Pinpoint the cell where the given text exists, returning its (X, Y) midpoint coordinate. 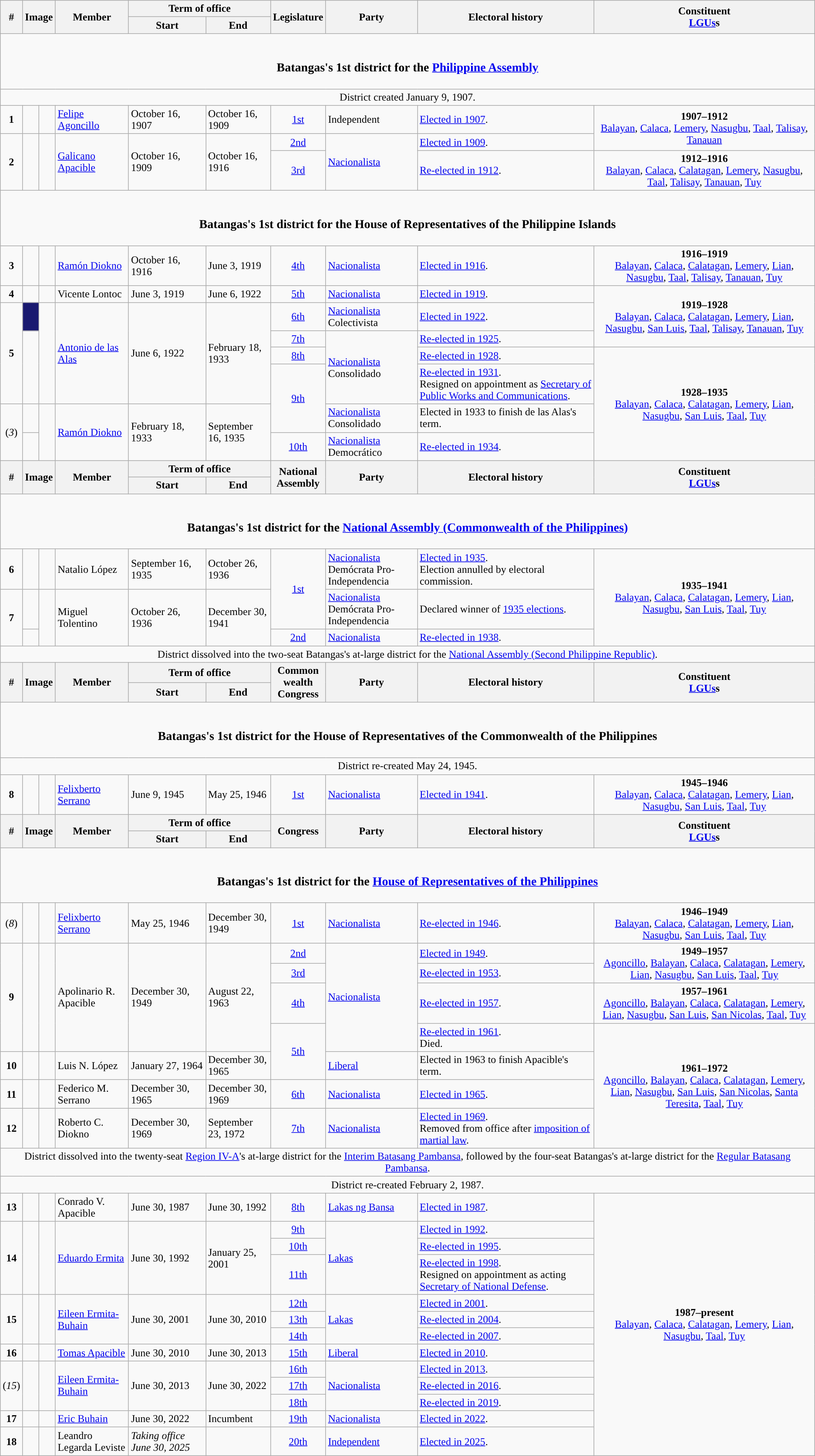
Re-elected in 2004. (506, 1319)
Elected in 1933 to finish de las Alas's term. (506, 418)
Re-elected in 1934. (506, 447)
Batangas's 1st district for the House of Representatives of the Philippines (407, 875)
District created January 9, 1907. (407, 97)
Elected in 1919. (506, 294)
Taking office June 30, 2025 (167, 1442)
1987–presentBalayan, Calaca, Calatagan, Lemery, Lian, Nasugbu, Taal, Tuy (704, 1324)
District re-created May 24, 1945. (407, 766)
Eric Buhain (92, 1419)
Legislature (298, 17)
Batangas's 1st district for the House of Representatives of the Philippine Islands (407, 218)
1907–1912Balayan, Calaca, Lemery, Nasugbu, Taal, Talisay, Tanauan (704, 128)
Declared winner of 1935 elections. (506, 609)
20th (298, 1442)
Elected in 2001. (506, 1303)
1912–1916Balayan, Calaca, Calatagan, Lemery, Nasugbu, Taal, Talisay, Tanauan, Tuy (704, 170)
June 9, 1945 (167, 794)
(8) (11, 923)
16th (298, 1369)
Re-elected in 2019. (506, 1402)
Antonio de las Alas (92, 353)
Elected in 1965. (506, 1094)
Galicano Apacible (92, 162)
15th (298, 1352)
January 25, 2001 (239, 1258)
18 (11, 1442)
Re-elected in 1946. (506, 923)
(3) (11, 432)
Re-elected in 1995. (506, 1246)
Elected in 1992. (506, 1230)
7 (11, 617)
Roberto C. Diokno (92, 1128)
5 (11, 353)
Elected in 1969.Removed from office after imposition of martial law. (506, 1128)
Felipe Agoncillo (92, 119)
Natalio López (92, 569)
NacionalistaDemocrático (372, 447)
17 (11, 1419)
(15) (11, 1385)
January 27, 1964 (167, 1066)
Elected in 1941. (506, 794)
1961–1972Agoncillo, Balayan, Calaca, Calatagan, Lemery, Lian, Nasugbu, San Luis, San Nicolas, Santa Teresita, Taal, Tuy (704, 1086)
Elected in 1916. (506, 266)
10 (11, 1066)
11th (298, 1274)
Incumbent (239, 1419)
October 16, 1907 (167, 119)
Elected in 2022. (506, 1419)
1946–1949Balayan, Calaca, Calatagan, Lemery, Lian, Nasugbu, San Luis, Taal, Tuy (704, 923)
Lakas ng Bansa (372, 1207)
13 (11, 1207)
Re-elected in 1998.Resigned on appointment as acting Secretary of National Defense. (506, 1274)
18th (298, 1402)
Elected in 1907. (506, 119)
Re-elected in 1938. (506, 638)
Tomas Apacible (92, 1352)
14th (298, 1336)
September 23, 1972 (239, 1128)
2 (11, 162)
Re-elected in 1912. (506, 170)
11 (11, 1094)
Elected in 2025. (506, 1442)
Elected in 1963 to finish Apacible's term. (506, 1066)
Re-elected in 2007. (506, 1336)
Leandro Legarda Leviste (92, 1442)
District dissolved into the two-seat Batangas's at-large district for the National Assembly (Second Philippine Republic). (407, 654)
Elected in 1935.Election annulled by electoral commission. (506, 569)
Conrado V. Apacible (92, 1207)
Apolinario R. Apacible (92, 997)
Re-elected in 1931.Resigned on appointment as Secretary of Public Works and Communications. (506, 384)
6 (11, 569)
Re-elected in 1928. (506, 356)
Elected in 1909. (506, 142)
Federico M. Serrano (92, 1094)
1935–1941Balayan, Calaca, Calatagan, Lemery, Lian, Nasugbu, San Luis, Taal, Tuy (704, 597)
13th (298, 1319)
Congress (298, 831)
4 (11, 294)
Elected in 1987. (506, 1207)
Eduardo Ermita (92, 1258)
15 (11, 1319)
1919–1928Balayan, Calaca, Calatagan, Lemery, Lian, Nasugbu, San Luis, Taal, Talisay, Tanauan, Tuy (704, 317)
Elected in 1922. (506, 317)
Elected in 2013. (506, 1369)
Elected in 1949. (506, 953)
Re-elected in 1957. (506, 1003)
1945–1946Balayan, Calaca, Calatagan, Lemery, Lian, Nasugbu, San Luis, Taal, Tuy (704, 794)
Re-elected in 2016. (506, 1386)
Re-elected in 1961.Died. (506, 1038)
August 22, 1963 (239, 997)
12th (298, 1303)
16 (11, 1352)
14 (11, 1258)
19th (298, 1419)
1957–1961Agoncillo, Balayan, Calaca, Calatagan, Lemery, Lian, Nasugbu, San Luis, San Nicolas, Taal, Tuy (704, 1003)
1949–1957Agoncillo, Balayan, Calaca, Calatagan, Lemery, Lian, Nasugbu, San Luis, Taal, Tuy (704, 963)
9 (11, 997)
1 (11, 119)
June 30, 2001 (167, 1319)
NationalAssembly (298, 477)
June 30, 1987 (167, 1207)
Miguel Tolentino (92, 617)
NacionalistaColectivista (372, 317)
Re-elected in 1925. (506, 339)
December 30, 1941 (239, 617)
12 (11, 1128)
Elected in 2010. (506, 1352)
CommonwealthCongress (298, 683)
3 (11, 266)
8 (11, 794)
17th (298, 1386)
Batangas's 1st district for the Philippine Assembly (407, 61)
Re-elected in 1953. (506, 973)
1928–1935Balayan, Calaca, Calatagan, Lemery, Lian, Nasugbu, San Luis, Taal, Tuy (704, 404)
Batangas's 1st district for the National Assembly (Commonwealth of the Philippines) (407, 521)
District re-created February 2, 1987. (407, 1185)
1916–1919Balayan, Calaca, Calatagan, Lemery, Lian, Nasugbu, Taal, Talisay, Tanauan, Tuy (704, 266)
Vicente Lontoc (92, 294)
Luis N. López (92, 1066)
Batangas's 1st district for the House of Representatives of the Commonwealth of the Philippines (407, 730)
